Detect which cell encompasses the target text, then output its [X, Y] center coordinate. 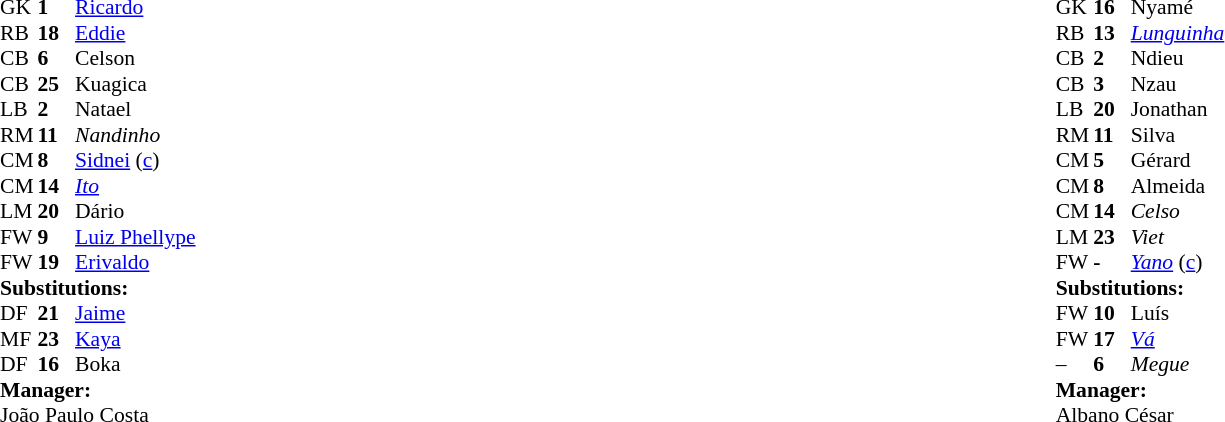
Megue [1178, 365]
5 [1112, 161]
Luiz Phellype [136, 237]
21 [57, 313]
Jonathan [1178, 109]
10 [1112, 313]
Gérard [1178, 161]
Sidnei (c) [136, 161]
18 [57, 33]
Luís [1178, 313]
Kaya [136, 339]
Viet [1178, 237]
13 [1112, 33]
19 [57, 263]
Nzau [1178, 84]
Ndieu [1178, 59]
Lunguinha [1178, 33]
Silva [1178, 135]
25 [57, 84]
Nandinho [136, 135]
- [1112, 263]
Natael [136, 109]
Boka [136, 365]
16 [57, 365]
Dário [136, 211]
Kuagica [136, 84]
Vá [1178, 339]
17 [1112, 339]
Eddie [136, 33]
Jaime [136, 313]
Ito [136, 186]
9 [57, 237]
Celson [136, 59]
Yano (c) [1178, 263]
MF [19, 339]
Celso [1178, 211]
Erivaldo [136, 263]
Almeida [1178, 186]
– [1075, 365]
3 [1112, 84]
